Determine the (x, y) coordinate at the center of the cell enclosing the given text.  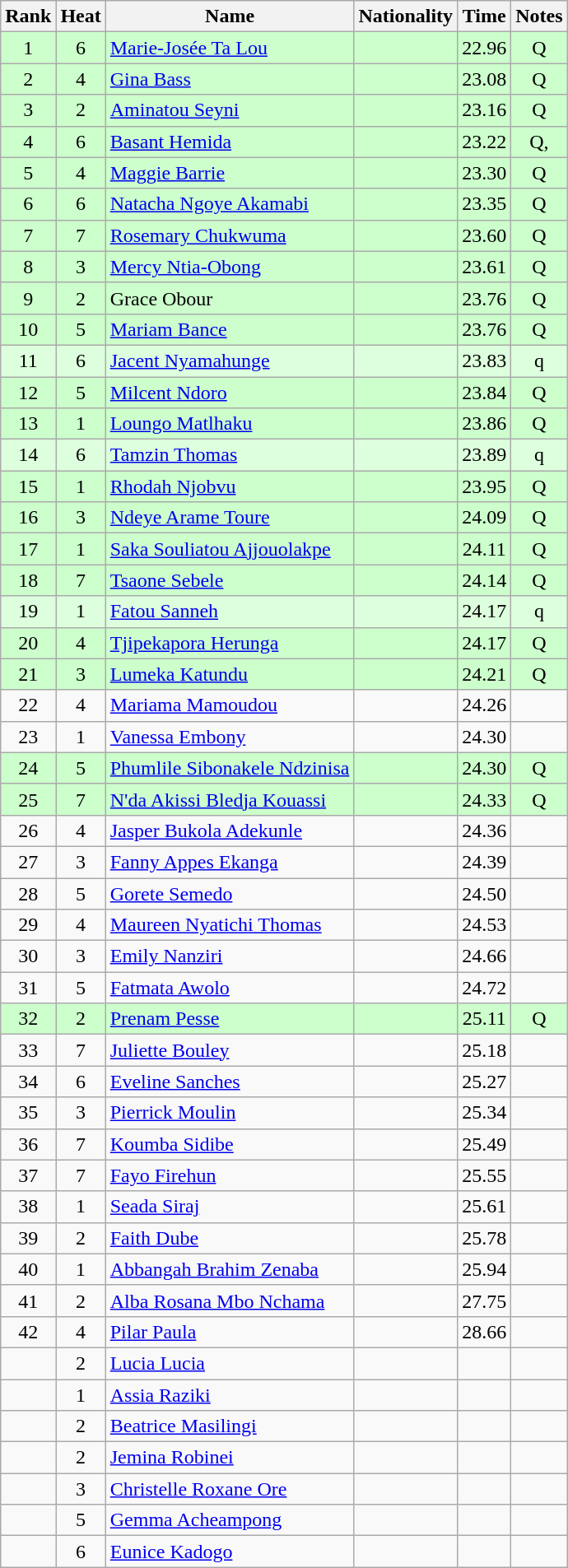
Rank (28, 16)
24 (28, 768)
19 (28, 612)
Lucia Lucia (230, 1363)
Emily Nanziri (230, 956)
14 (28, 455)
Rosemary Chukwuma (230, 235)
23.84 (484, 393)
Maureen Nyatichi Thomas (230, 925)
Saka Souliatou Ajjouolakpe (230, 549)
Milcent Ndoro (230, 393)
Lumeka Katundu (230, 674)
24.66 (484, 956)
Ndeye Arame Toure (230, 518)
Tamzin Thomas (230, 455)
27 (28, 862)
24.11 (484, 549)
39 (28, 1238)
26 (28, 831)
23.89 (484, 455)
23.61 (484, 267)
23.95 (484, 486)
13 (28, 424)
28 (28, 893)
Vanessa Embony (230, 737)
Mercy Ntia-Obong (230, 267)
24.26 (484, 705)
11 (28, 361)
Jacent Nyamahunge (230, 361)
22 (28, 705)
24.21 (484, 674)
23.83 (484, 361)
25.94 (484, 1269)
25.11 (484, 1019)
Q, (539, 142)
Notes (539, 16)
27.75 (484, 1300)
34 (28, 1082)
12 (28, 393)
Maggie Barrie (230, 173)
10 (28, 329)
Tjipekapora Herunga (230, 643)
22.96 (484, 48)
20 (28, 643)
23.30 (484, 173)
Christelle Roxane Ore (230, 1489)
Nationality (406, 16)
Time (484, 16)
9 (28, 298)
Pilar Paula (230, 1332)
33 (28, 1050)
Eunice Kadogo (230, 1552)
17 (28, 549)
Jemina Robinei (230, 1458)
Natacha Ngoye Akamabi (230, 204)
Assia Raziki (230, 1395)
24.53 (484, 925)
25.49 (484, 1144)
23 (28, 737)
41 (28, 1300)
16 (28, 518)
Alba Rosana Mbo Nchama (230, 1300)
35 (28, 1113)
31 (28, 988)
30 (28, 956)
25.27 (484, 1082)
Faith Dube (230, 1238)
24.72 (484, 988)
Koumba Sidibe (230, 1144)
Tsaone Sebele (230, 580)
Abbangah Brahim Zenaba (230, 1269)
Jasper Bukola Adekunle (230, 831)
Juliette Bouley (230, 1050)
N'da Akissi Bledja Kouassi (230, 799)
Pierrick Moulin (230, 1113)
25.18 (484, 1050)
Fatmata Awolo (230, 988)
40 (28, 1269)
24.33 (484, 799)
Prenam Pesse (230, 1019)
24.36 (484, 831)
Rhodah Njobvu (230, 486)
23.35 (484, 204)
32 (28, 1019)
23.08 (484, 79)
Mariam Bance (230, 329)
36 (28, 1144)
23.60 (484, 235)
29 (28, 925)
23.86 (484, 424)
24.09 (484, 518)
Loungo Matlhaku (230, 424)
25.34 (484, 1113)
25.55 (484, 1175)
15 (28, 486)
Fatou Sanneh (230, 612)
Aminatou Seyni (230, 110)
23.22 (484, 142)
25 (28, 799)
24.39 (484, 862)
25.61 (484, 1207)
37 (28, 1175)
25.78 (484, 1238)
Gorete Semedo (230, 893)
Marie-Josée Ta Lou (230, 48)
38 (28, 1207)
Beatrice Masilingi (230, 1426)
42 (28, 1332)
Fayo Firehun (230, 1175)
Heat (81, 16)
23.16 (484, 110)
24.50 (484, 893)
28.66 (484, 1332)
Seada Siraj (230, 1207)
Name (230, 16)
24.14 (484, 580)
Grace Obour (230, 298)
Fanny Appes Ekanga (230, 862)
Gina Bass (230, 79)
21 (28, 674)
Mariama Mamoudou (230, 705)
Eveline Sanches (230, 1082)
8 (28, 267)
Phumlile Sibonakele Ndzinisa (230, 768)
18 (28, 580)
Gemma Acheampong (230, 1520)
Basant Hemida (230, 142)
